Detect which cell encompasses the target text, then output its [X, Y] center coordinate. 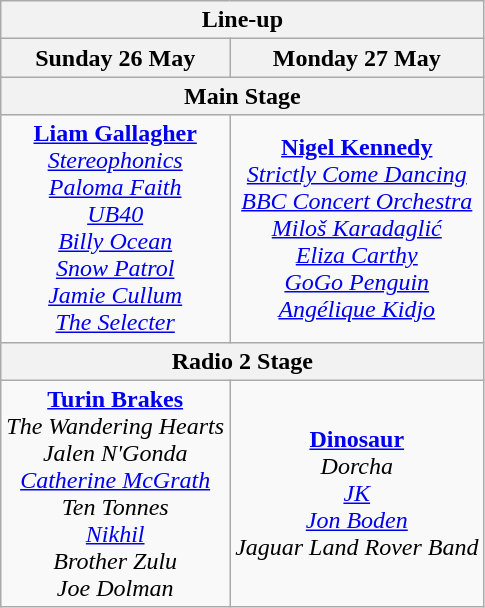
Turin Brakes The Wandering Hearts Jalen N'Gonda Catherine McGrath Ten Tonnes Nikhil Brother Zulu Joe Dolman [116, 494]
Main Stage [242, 96]
Monday 27 May [357, 58]
Nigel Kennedy Strictly Come Dancing BBC Concert Orchestra Miloš Karadaglić Eliza Carthy GoGo Penguin Angélique Kidjo [357, 228]
Line-up [242, 20]
Dinosaur Dorcha JK Jon Boden Jaguar Land Rover Band [357, 494]
Sunday 26 May [116, 58]
Liam Gallagher Stereophonics Paloma Faith UB40 Billy Ocean Snow Patrol Jamie Cullum The Selecter [116, 228]
Radio 2 Stage [242, 361]
